Output the (x, y) coordinate of the center of the cell containing the given text.  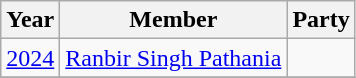
Ranbir Singh Pathania (174, 58)
Year (30, 20)
Party (321, 20)
Member (174, 20)
2024 (30, 58)
